Return the [X, Y] coordinate for the center point of the cell that contains the specified text.  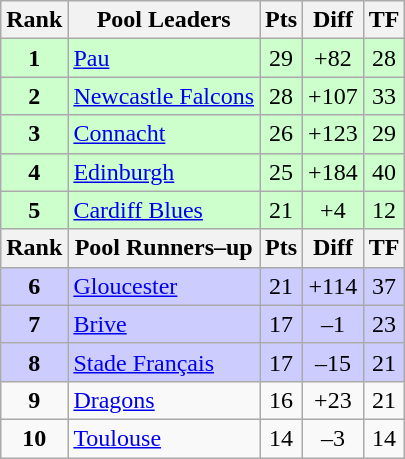
–1 [334, 324]
+23 [334, 400]
10 [34, 438]
7 [34, 324]
26 [282, 134]
Gloucester [164, 286]
–15 [334, 362]
Newcastle Falcons [164, 96]
Cardiff Blues [164, 210]
6 [34, 286]
25 [282, 172]
9 [34, 400]
33 [384, 96]
Stade Français [164, 362]
23 [384, 324]
+4 [334, 210]
Pau [164, 58]
1 [34, 58]
Pool Leaders [164, 20]
Toulouse [164, 438]
+107 [334, 96]
2 [34, 96]
Edinburgh [164, 172]
16 [282, 400]
8 [34, 362]
–3 [334, 438]
Dragons [164, 400]
3 [34, 134]
5 [34, 210]
40 [384, 172]
+114 [334, 286]
12 [384, 210]
Connacht [164, 134]
+123 [334, 134]
+184 [334, 172]
4 [34, 172]
Pool Runners–up [164, 248]
+82 [334, 58]
Brive [164, 324]
37 [384, 286]
